Return the (x, y) coordinate for the center point of the cell that contains the specified text.  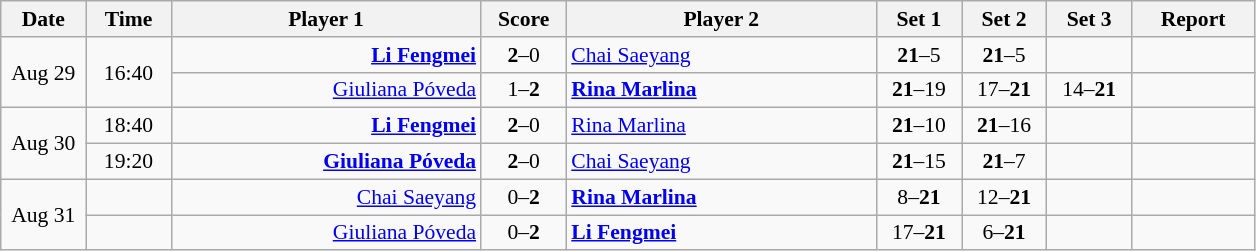
19:20 (128, 162)
Aug 29 (44, 72)
21–16 (1004, 126)
Score (524, 19)
8–21 (918, 197)
Aug 31 (44, 214)
14–21 (1090, 90)
Set 2 (1004, 19)
Date (44, 19)
18:40 (128, 126)
Report (1194, 19)
12–21 (1004, 197)
21–10 (918, 126)
21–7 (1004, 162)
1–2 (524, 90)
16:40 (128, 72)
21–15 (918, 162)
Time (128, 19)
Set 1 (918, 19)
21–19 (918, 90)
Aug 30 (44, 144)
Set 3 (1090, 19)
Player 2 (721, 19)
6–21 (1004, 233)
Player 1 (326, 19)
